Detect which cell encompasses the target text, then output its (X, Y) center coordinate. 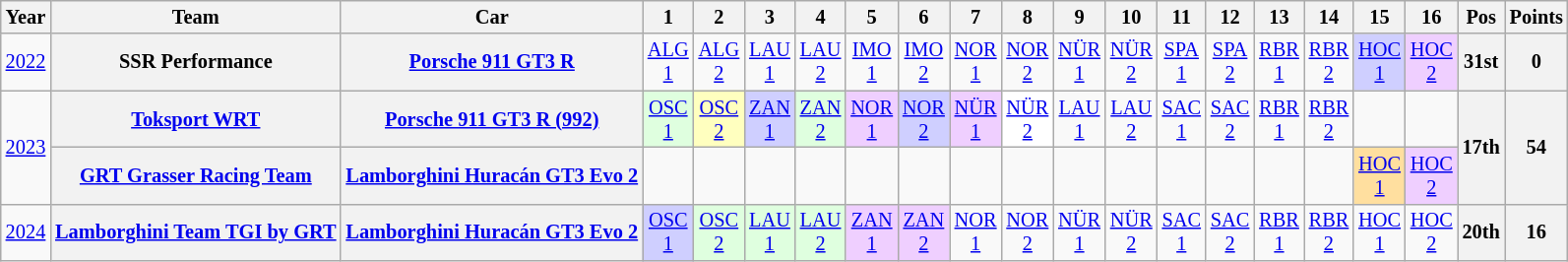
7 (976, 17)
11 (1181, 17)
Car (492, 17)
0 (1537, 62)
2023 (26, 148)
Porsche 911 GT3 R (492, 62)
ALG2 (720, 62)
54 (1537, 148)
20th (1481, 232)
2022 (26, 62)
6 (923, 17)
SSR Performance (195, 62)
IMO1 (872, 62)
2024 (26, 232)
ALG1 (668, 62)
Team (195, 17)
SPA1 (1181, 62)
10 (1132, 17)
17th (1481, 148)
GRT Grasser Racing Team (195, 175)
9 (1079, 17)
Points (1537, 17)
Lamborghini Team TGI by GRT (195, 232)
5 (872, 17)
Toksport WRT (195, 119)
Pos (1481, 17)
3 (770, 17)
14 (1329, 17)
Year (26, 17)
4 (821, 17)
SPA2 (1230, 62)
1 (668, 17)
12 (1230, 17)
2 (720, 17)
31st (1481, 62)
15 (1380, 17)
13 (1279, 17)
Porsche 911 GT3 R (992) (492, 119)
8 (1028, 17)
IMO2 (923, 62)
